Provide the (x, y) coordinate of the cell's center where the given text is located.  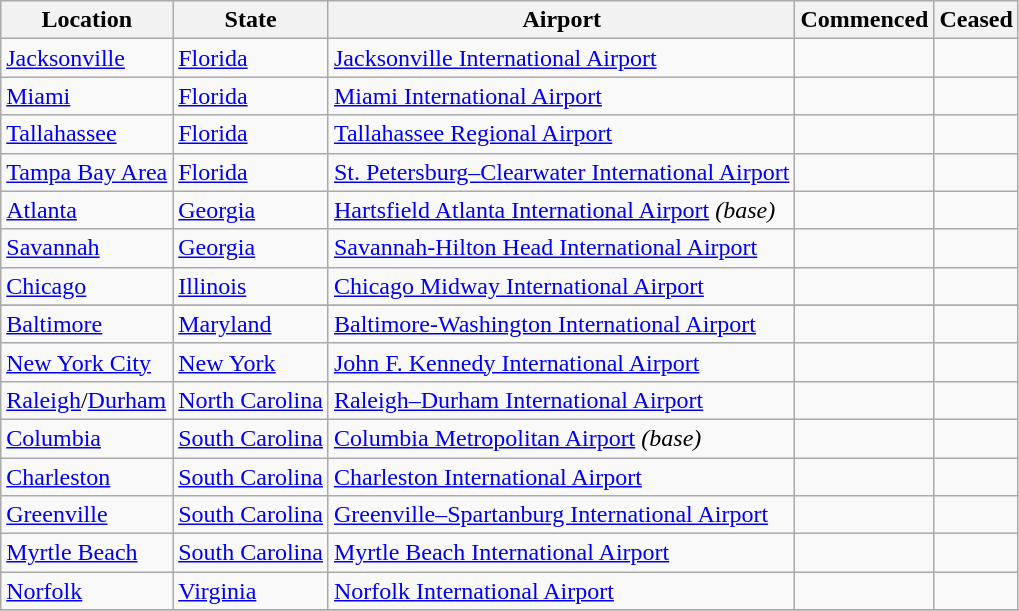
Tallahassee Regional Airport (561, 134)
Jacksonville (87, 58)
Maryland (251, 324)
Chicago Midway International Airport (561, 286)
Greenville (87, 515)
Airport (561, 20)
Savannah-Hilton Head International Airport (561, 248)
Savannah (87, 248)
Jacksonville International Airport (561, 58)
Columbia Metropolitan Airport (base) (561, 438)
Charleston (87, 477)
Columbia (87, 438)
North Carolina (251, 400)
New York (251, 362)
Tampa Bay Area (87, 172)
New York City (87, 362)
State (251, 20)
Raleigh/Durham (87, 400)
Norfolk International Airport (561, 591)
Virginia (251, 591)
Commenced (864, 20)
Location (87, 20)
Miami International Airport (561, 96)
Miami (87, 96)
Greenville–Spartanburg International Airport (561, 515)
Baltimore (87, 324)
Ceased (976, 20)
Raleigh–Durham International Airport (561, 400)
Myrtle Beach (87, 553)
Myrtle Beach International Airport (561, 553)
Atlanta (87, 210)
John F. Kennedy International Airport (561, 362)
Norfolk (87, 591)
Illinois (251, 286)
Charleston International Airport (561, 477)
St. Petersburg–Clearwater International Airport (561, 172)
Tallahassee (87, 134)
Hartsfield Atlanta International Airport (base) (561, 210)
Chicago (87, 286)
Baltimore-Washington International Airport (561, 324)
